Find where the given text appears and provide that cell's center as [x, y] coordinate. 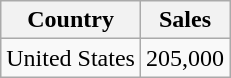
Country [71, 20]
Sales [184, 20]
205,000 [184, 58]
United States [71, 58]
